Return the [x, y] coordinate for the center point of the cell that contains the specified text.  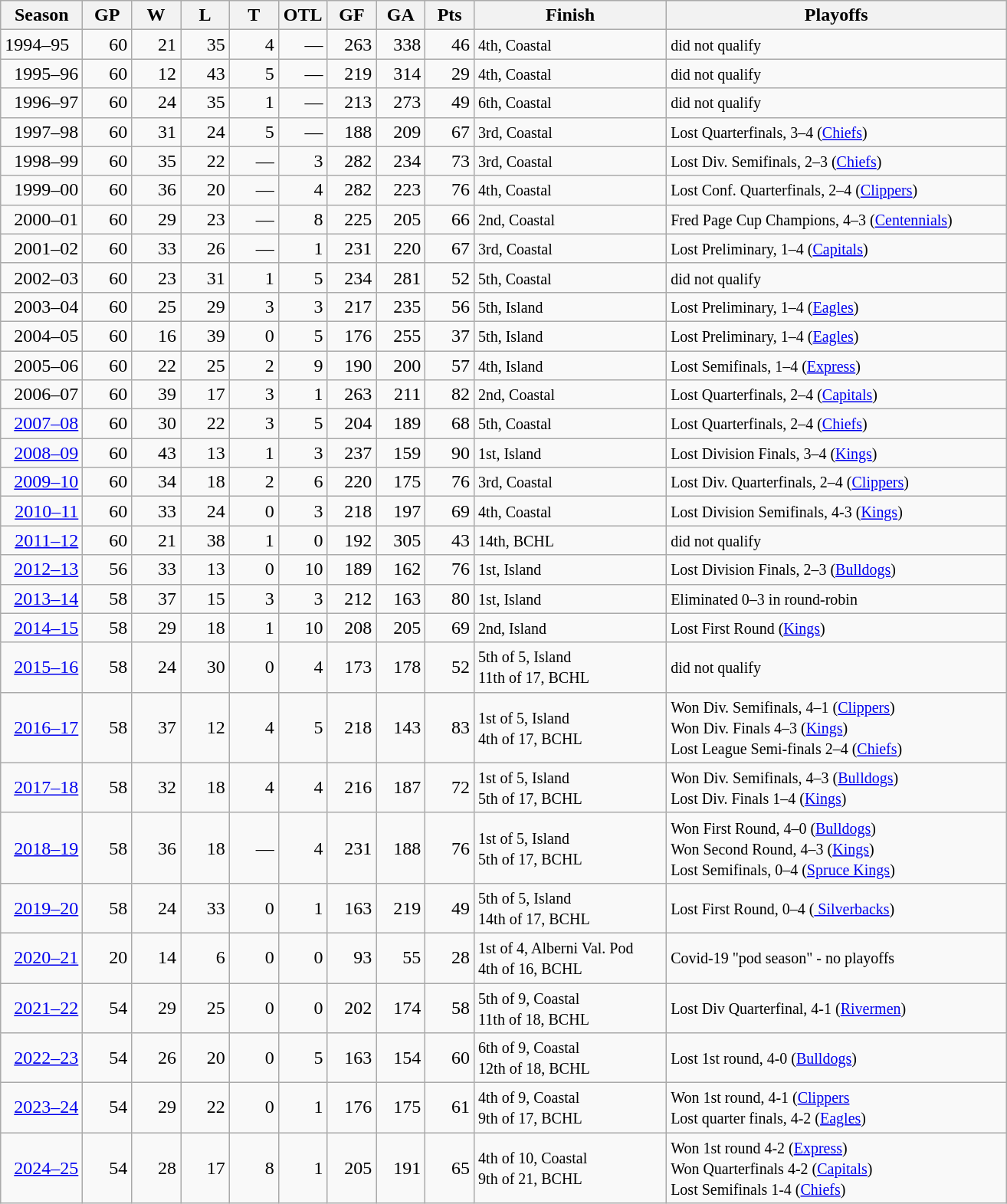
OTL [303, 15]
2012–13 [41, 569]
15 [205, 599]
2018–19 [41, 848]
Eliminated 0–3 in round-robin [837, 599]
2006–07 [41, 395]
Lost Quarterfinals, 2–4 (Capitals) [837, 395]
192 [352, 540]
4th of 10, Coastal9th of 21, BCHL [570, 1168]
2021–22 [41, 1007]
2007–08 [41, 424]
2017–18 [41, 788]
5th of 5, Island14th of 17, BCHL [570, 907]
5th of 9, Coastal11th of 18, BCHL [570, 1007]
Won 1st round, 4-1 (ClippersLost quarter finals, 4-2 (Eagles) [837, 1108]
Fred Page Cup Champions, 4–3 (Centennials) [837, 219]
5th of 5, Island11th of 17, BCHL [570, 667]
Playoffs [837, 15]
211 [401, 395]
Lost 1st round, 4-0 (Bulldogs) [837, 1058]
82 [450, 395]
154 [401, 1058]
223 [401, 190]
178 [401, 667]
2010–11 [41, 511]
Lost Conf. Quarterfinals, 2–4 (Clippers) [837, 190]
187 [401, 788]
14th, BCHL [570, 540]
93 [352, 958]
4th, Island [570, 366]
Lost Div. Quarterfinals, 2–4 (Clippers) [837, 482]
90 [450, 453]
143 [401, 727]
Won First Round, 4–0 (Bulldogs)Won Second Round, 4–3 (Kings)Lost Semifinals, 0–4 (Spruce Kings) [837, 848]
57 [450, 366]
1994–95 [41, 44]
46 [450, 44]
212 [352, 599]
209 [401, 132]
32 [156, 788]
14 [156, 958]
2016–17 [41, 727]
T [254, 15]
66 [450, 219]
Lost First Round (Kings) [837, 628]
55 [401, 958]
1995–96 [41, 74]
Won 1st round 4-2 (Express)Won Quarterfinals 4-2 (Capitals)Lost Semifinals 1-4 (Chiefs) [837, 1168]
GA [401, 15]
Lost Division Finals, 2–3 (Bulldogs) [837, 569]
Lost Preliminary, 1–4 (Capitals) [837, 248]
314 [401, 74]
235 [401, 307]
9 [303, 366]
W [156, 15]
2nd, Island [570, 628]
73 [450, 161]
200 [401, 366]
190 [352, 366]
Covid-19 "pod season" - no playoffs [837, 958]
Lost First Round, 0–4 ( Silverbacks) [837, 907]
204 [352, 424]
255 [401, 336]
Lost Division Semifinals, 4-3 (Kings) [837, 511]
2024–25 [41, 1168]
1999–00 [41, 190]
2001–02 [41, 248]
216 [352, 788]
4th of 9, Coastal9th of 17, BCHL [570, 1108]
237 [352, 453]
162 [401, 569]
217 [352, 307]
338 [401, 44]
2013–14 [41, 599]
173 [352, 667]
Pts [450, 15]
80 [450, 599]
6th of 9, Coastal12th of 18, BCHL [570, 1058]
213 [352, 103]
Won Div. Semifinals, 4–3 (Bulldogs)Lost Div. Finals 1–4 (Kings) [837, 788]
Lost Division Finals, 3–4 (Kings) [837, 453]
273 [401, 103]
2023–24 [41, 1108]
GF [352, 15]
174 [401, 1007]
Lost Quarterfinals, 2–4 (Chiefs) [837, 424]
1997–98 [41, 132]
Finish [570, 15]
2019–20 [41, 907]
2015–16 [41, 667]
1996–97 [41, 103]
GP [107, 15]
281 [401, 277]
65 [450, 1168]
2002–03 [41, 277]
1998–99 [41, 161]
2000–01 [41, 219]
16 [156, 336]
225 [352, 219]
202 [352, 1007]
2005–06 [41, 366]
159 [401, 453]
68 [450, 424]
Won Div. Semifinals, 4–1 (Clippers)Won Div. Finals 4–3 (Kings)Lost League Semi-finals 2–4 (Chiefs) [837, 727]
61 [450, 1108]
208 [352, 628]
Season [41, 15]
38 [205, 540]
197 [401, 511]
83 [450, 727]
2022–23 [41, 1058]
2020–21 [41, 958]
Lost Div Quarterfinal, 4-1 (Rivermen) [837, 1007]
Lost Quarterfinals, 3–4 (Chiefs) [837, 132]
L [205, 15]
6th, Coastal [570, 103]
2009–10 [41, 482]
2004–05 [41, 336]
Lost Semifinals, 1–4 (Express) [837, 366]
1st of 5, Island4th of 17, BCHL [570, 727]
1st of 4, Alberni Val. Pod4th of 16, BCHL [570, 958]
305 [401, 540]
Lost Div. Semifinals, 2–3 (Chiefs) [837, 161]
34 [156, 482]
2003–04 [41, 307]
72 [450, 788]
2011–12 [41, 540]
2008–09 [41, 453]
2014–15 [41, 628]
191 [401, 1168]
